Pinpoint the cell where the given text exists, returning its (X, Y) midpoint coordinate. 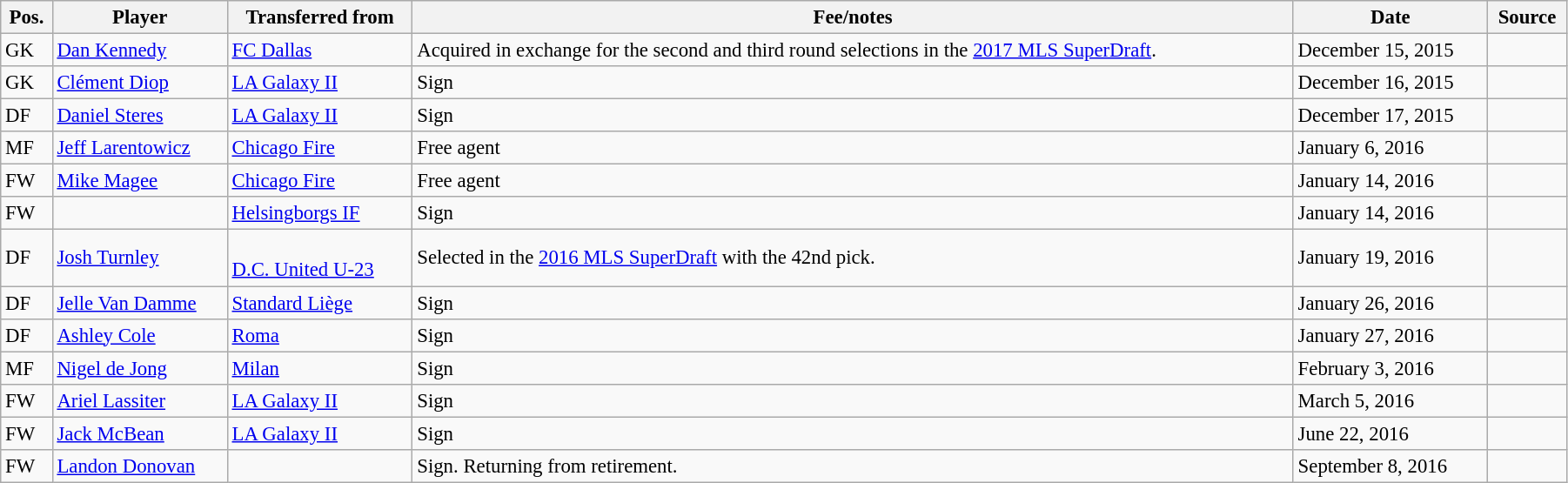
Josh Turnley (139, 258)
Daniel Steres (139, 116)
January 27, 2016 (1390, 335)
Source (1526, 17)
Helsingborgs IF (320, 213)
Jeff Larentowicz (139, 148)
January 6, 2016 (1390, 148)
FC Dallas (320, 50)
Standard Liège (320, 303)
Roma (320, 335)
February 3, 2016 (1390, 368)
Mike Magee (139, 181)
Transferred from (320, 17)
Sign. Returning from retirement. (853, 466)
December 16, 2015 (1390, 83)
June 22, 2016 (1390, 433)
March 5, 2016 (1390, 400)
Landon Donovan (139, 466)
Ashley Cole (139, 335)
Acquired in exchange for the second and third round selections in the 2017 MLS SuperDraft. (853, 50)
December 17, 2015 (1390, 116)
Milan (320, 368)
Jack McBean (139, 433)
Clément Diop (139, 83)
Nigel de Jong (139, 368)
Player (139, 17)
Pos. (26, 17)
December 15, 2015 (1390, 50)
January 19, 2016 (1390, 258)
Dan Kennedy (139, 50)
Date (1390, 17)
Selected in the 2016 MLS SuperDraft with the 42nd pick. (853, 258)
Jelle Van Damme (139, 303)
Fee/notes (853, 17)
D.C. United U-23 (320, 258)
September 8, 2016 (1390, 466)
January 26, 2016 (1390, 303)
Ariel Lassiter (139, 400)
